Determine the (X, Y) coordinate at the center of the cell enclosing the given text.  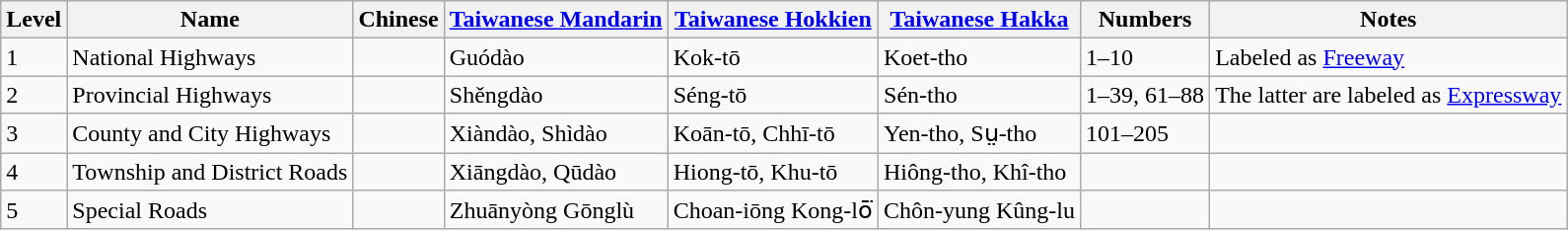
Xiàndào, Shìdào (556, 133)
Township and District Roads (210, 171)
Taiwanese Hokkien (773, 20)
101–205 (1146, 133)
Shěngdào (556, 95)
Kok-tō (773, 57)
Choan-iōng Kong-lō͘ (773, 210)
Zhuānyòng Gōnglù (556, 210)
Xiāngdào, Qūdào (556, 171)
Chôn-yung Kûng-lu (980, 210)
Yen-tho, Sṳ-tho (980, 133)
County and City Highways (210, 133)
Labeled as Freeway (1389, 57)
Provincial Highways (210, 95)
2 (34, 95)
The latter are labeled as Expressway (1389, 95)
National Highways (210, 57)
Special Roads (210, 210)
3 (34, 133)
Numbers (1146, 20)
Séng-tō (773, 95)
Koet-tho (980, 57)
Koān-tō, Chhī-tō (773, 133)
1 (34, 57)
Taiwanese Mandarin (556, 20)
Taiwanese Hakka (980, 20)
Notes (1389, 20)
1–39, 61–88 (1146, 95)
5 (34, 210)
4 (34, 171)
Level (34, 20)
Sén-tho (980, 95)
Name (210, 20)
Chinese (398, 20)
1–10 (1146, 57)
Guódào (556, 57)
Hiông-tho, Khî-tho (980, 171)
Hiong-tō, Khu-tō (773, 171)
